For the text-containing cell, return its midpoint in [X, Y] coordinate format. 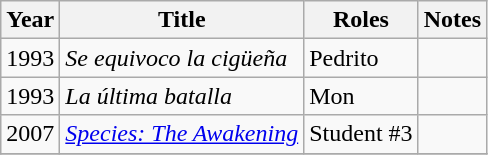
2007 [30, 134]
Se equivoco la cigüeña [182, 58]
Student #3 [361, 134]
Notes [452, 20]
Title [182, 20]
Mon [361, 96]
Species: The Awakening [182, 134]
La última batalla [182, 96]
Year [30, 20]
Pedrito [361, 58]
Roles [361, 20]
